Output the (X, Y) coordinate of the center of the cell containing the given text.  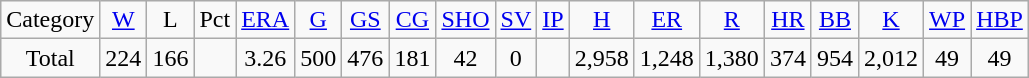
H (602, 20)
G (318, 20)
1,248 (666, 58)
Pct (215, 20)
181 (412, 58)
BB (834, 20)
SV (516, 20)
Total (50, 58)
GS (366, 20)
2,958 (602, 58)
HBP (1000, 20)
WP (948, 20)
2,012 (890, 58)
K (890, 20)
1,380 (732, 58)
W (124, 20)
166 (170, 58)
HR (788, 20)
SHO (466, 20)
ER (666, 20)
CG (412, 20)
476 (366, 58)
500 (318, 58)
3.26 (266, 58)
ERA (266, 20)
0 (516, 58)
R (732, 20)
Category (50, 20)
954 (834, 58)
IP (553, 20)
224 (124, 58)
374 (788, 58)
42 (466, 58)
L (170, 20)
